Detect which cell encompasses the target text, then output its [X, Y] center coordinate. 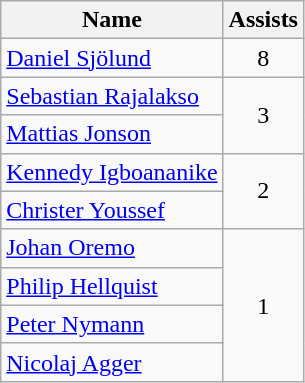
Johan Oremo [112, 248]
Name [112, 20]
Nicolaj Agger [112, 362]
Peter Nymann [112, 324]
Sebastian Rajalakso [112, 96]
Kennedy Igboananike [112, 172]
2 [263, 191]
3 [263, 115]
Mattias Jonson [112, 134]
1 [263, 305]
Philip Hellquist [112, 286]
Daniel Sjölund [112, 58]
Christer Youssef [112, 210]
Assists [263, 20]
8 [263, 58]
